Output the (x, y) coordinate of the center of the cell containing the given text.  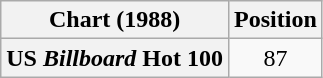
87 (276, 58)
Position (276, 20)
US Billboard Hot 100 (115, 58)
Chart (1988) (115, 20)
